Output the [x, y] coordinate of the center of the cell containing the given text.  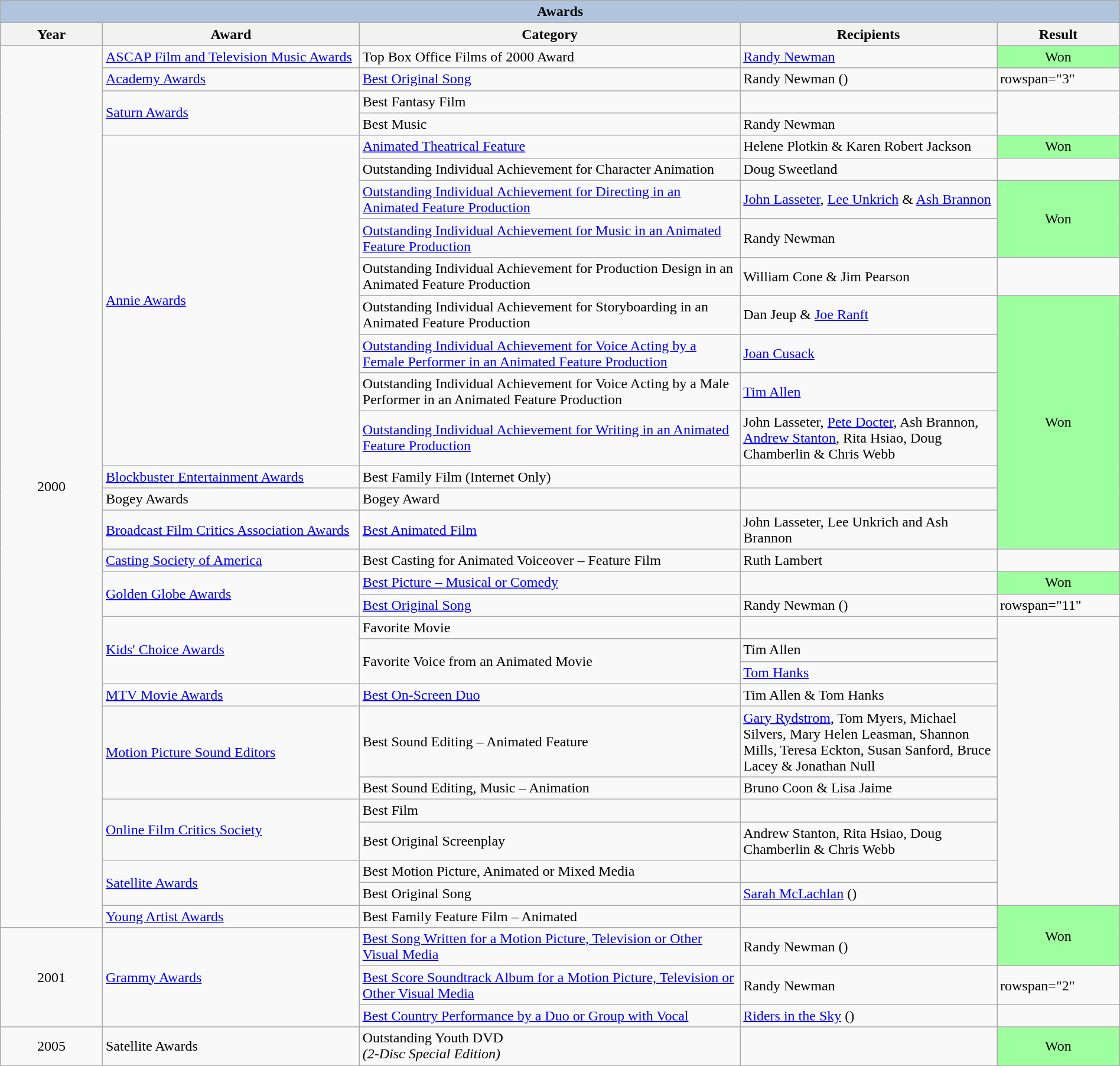
Best Motion Picture, Animated or Mixed Media [549, 872]
Best Song Written for a Motion Picture, Television or Other Visual Media [549, 947]
Best Country Performance by a Duo or Group with Vocal [549, 1016]
Outstanding Individual Achievement for Writing in an Animated Feature Production [549, 438]
Helene Plotkin & Karen Robert Jackson [868, 147]
Best Picture – Musical or Comedy [549, 583]
Top Box Office Films of 2000 Award [549, 57]
Sarah McLachlan () [868, 894]
Outstanding Individual Achievement for Directing in an Animated Feature Production [549, 200]
Best Original Screenplay [549, 840]
Ruth Lambert [868, 560]
Best Music [549, 124]
William Cone & Jim Pearson [868, 277]
Broadcast Film Critics Association Awards [230, 529]
MTV Movie Awards [230, 695]
John Lasseter, Pete Docter, Ash Brannon, Andrew Stanton, Rita Hsiao, Doug Chamberlin & Chris Webb [868, 438]
Best Fantasy Film [549, 102]
Dan Jeup & Joe Ranft [868, 314]
Tim Allen & Tom Hanks [868, 695]
Bogey Awards [230, 499]
rowspan="3" [1059, 79]
Andrew Stanton, Rita Hsiao, Doug Chamberlin & Chris Webb [868, 840]
Best Casting for Animated Voiceover – Feature Film [549, 560]
Joan Cusack [868, 353]
ASCAP Film and Television Music Awards [230, 57]
Favorite Movie [549, 628]
Doug Sweetland [868, 169]
Bruno Coon & Lisa Jaime [868, 788]
Gary Rydstrom, Tom Myers, Michael Silvers, Mary Helen Leasman, Shannon Mills, Teresa Eckton, Susan Sanford, Bruce Lacey & Jonathan Null [868, 741]
Bogey Award [549, 499]
Awards [560, 12]
Favorite Voice from an Animated Movie [549, 661]
Casting Society of America [230, 560]
Riders in the Sky () [868, 1016]
Best Sound Editing – Animated Feature [549, 741]
Award [230, 34]
Category [549, 34]
Best Animated Film [549, 529]
Motion Picture Sound Editors [230, 753]
John Lasseter, Lee Unkrich & Ash Brannon [868, 200]
Annie Awards [230, 300]
2001 [52, 977]
Blockbuster Entertainment Awards [230, 477]
Kids' Choice Awards [230, 650]
Outstanding Youth DVD(2-Disc Special Edition) [549, 1046]
John Lasseter, Lee Unkrich and Ash Brannon [868, 529]
Outstanding Individual Achievement for Production Design in an Animated Feature Production [549, 277]
Result [1059, 34]
Outstanding Individual Achievement for Music in an Animated Feature Production [549, 238]
Best Family Film (Internet Only) [549, 477]
Online Film Critics Society [230, 830]
Best Score Soundtrack Album for a Motion Picture, Television or Other Visual Media [549, 986]
Recipients [868, 34]
2005 [52, 1046]
Academy Awards [230, 79]
2000 [52, 487]
Outstanding Individual Achievement for Voice Acting by a Female Performer in an Animated Feature Production [549, 353]
Tom Hanks [868, 672]
Best Family Feature Film – Animated [549, 916]
Outstanding Individual Achievement for Voice Acting by a Male Performer in an Animated Feature Production [549, 392]
Saturn Awards [230, 113]
rowspan="2" [1059, 986]
Animated Theatrical Feature [549, 147]
Young Artist Awards [230, 916]
Grammy Awards [230, 977]
Best Sound Editing, Music – Animation [549, 788]
Golden Globe Awards [230, 594]
Best On-Screen Duo [549, 695]
Best Film [549, 810]
rowspan="11" [1059, 605]
Outstanding Individual Achievement for Character Animation [549, 169]
Year [52, 34]
Outstanding Individual Achievement for Storyboarding in an Animated Feature Production [549, 314]
